Provide the [x, y] coordinate of the cell's center where the given text is located.  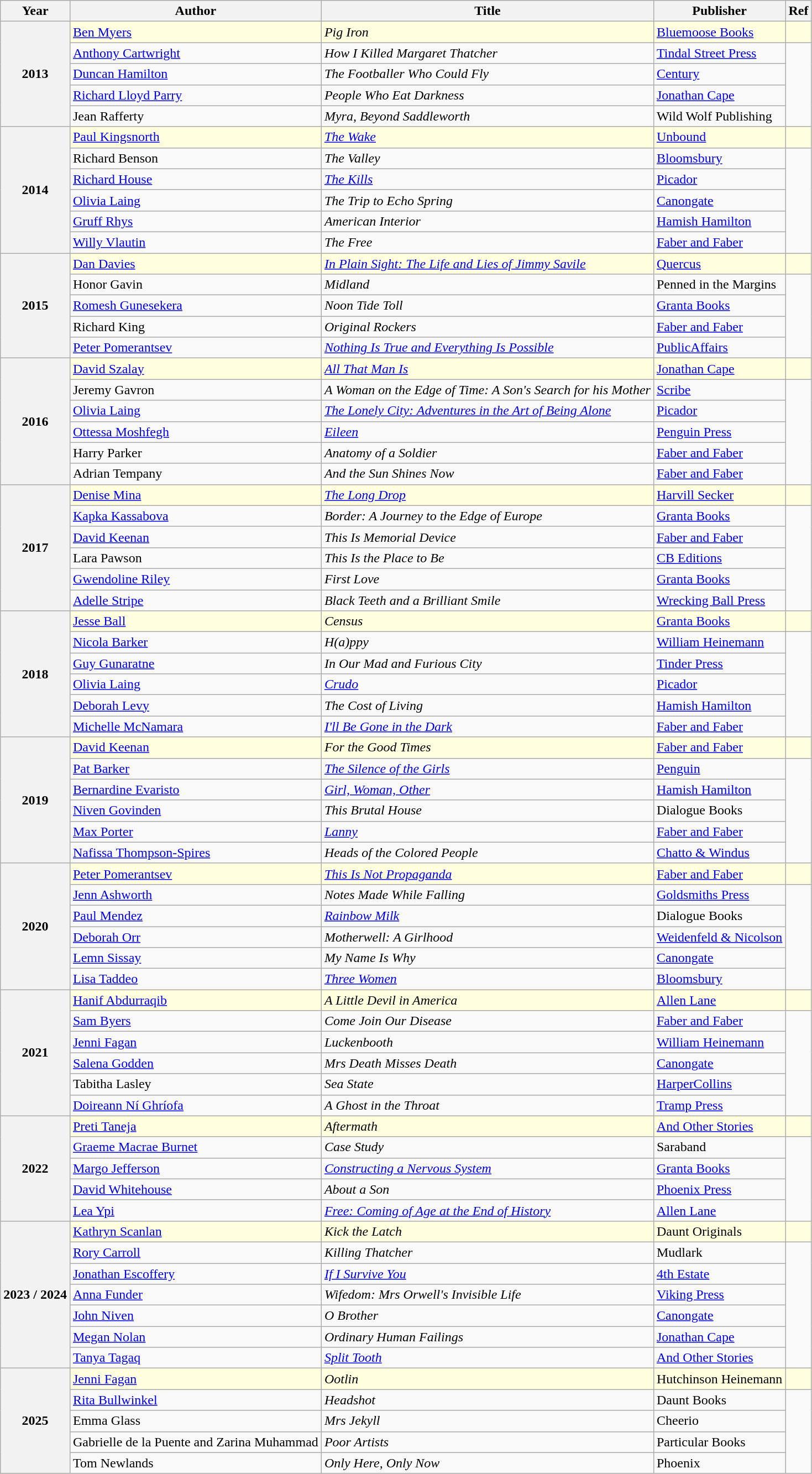
If I Survive You [488, 1273]
Richard Lloyd Parry [196, 95]
Kapka Kassabova [196, 516]
2014 [35, 190]
Tramp Press [719, 1105]
John Niven [196, 1316]
Luckenbooth [488, 1042]
Poor Artists [488, 1442]
Come Join Our Disease [488, 1021]
Notes Made While Falling [488, 895]
Salena Godden [196, 1063]
Weidenfeld & Nicolson [719, 937]
Case Study [488, 1147]
The Trip to Echo Spring [488, 200]
Harvill Secker [719, 495]
2017 [35, 547]
In Plain Sight: The Life and Lies of Jimmy Savile [488, 264]
Motherwell: A Girlhood [488, 937]
2018 [35, 674]
Goldsmiths Press [719, 895]
Paul Mendez [196, 916]
The Wake [488, 137]
Unbound [719, 137]
Ootlin [488, 1379]
In Our Mad and Furious City [488, 663]
2013 [35, 74]
Rainbow Milk [488, 916]
Mudlark [719, 1252]
Tom Newlands [196, 1463]
Nafissa Thompson-Spires [196, 853]
A Ghost in the Throat [488, 1105]
About a Son [488, 1189]
CB Editions [719, 558]
Tanya Tagaq [196, 1358]
How I Killed Margaret Thatcher [488, 53]
Harry Parker [196, 453]
2015 [35, 306]
Tindal Street Press [719, 53]
Crudo [488, 684]
This Is the Place to Be [488, 558]
Max Porter [196, 832]
Richard Benson [196, 158]
Midland [488, 285]
Aftermath [488, 1126]
Ben Myers [196, 32]
Viking Press [719, 1295]
Hanif Abdurraqib [196, 1000]
David Szalay [196, 369]
The Long Drop [488, 495]
Lea Ypi [196, 1210]
2023 / 2024 [35, 1294]
2022 [35, 1168]
Michelle McNamara [196, 726]
Gruff Rhys [196, 221]
Saraband [719, 1147]
A Little Devil in America [488, 1000]
Deborah Levy [196, 705]
Honor Gavin [196, 285]
Tinder Press [719, 663]
Paul Kingsnorth [196, 137]
Chatto & Windus [719, 853]
Wrecking Ball Press [719, 600]
Jenn Ashworth [196, 895]
2025 [35, 1421]
Author [196, 11]
Year [35, 11]
And the Sun Shines Now [488, 474]
Richard House [196, 179]
Lanny [488, 832]
Anatomy of a Soldier [488, 453]
Title [488, 11]
H(a)ppy [488, 642]
4th Estate [719, 1273]
American Interior [488, 221]
Census [488, 621]
Jean Rafferty [196, 116]
Tabitha Lasley [196, 1084]
Rory Carroll [196, 1252]
Hutchinson Heinemann [719, 1379]
Killing Thatcher [488, 1252]
Wild Wolf Publishing [719, 116]
Mrs Death Misses Death [488, 1063]
The Valley [488, 158]
Duncan Hamilton [196, 74]
PublicAffairs [719, 348]
Denise Mina [196, 495]
Dan Davies [196, 264]
Headshot [488, 1400]
The Lonely City: Adventures in the Art of Being Alone [488, 411]
Adrian Tempany [196, 474]
Girl, Woman, Other [488, 790]
Constructing a Nervous System [488, 1168]
Rita Bullwinkel [196, 1400]
Preti Taneja [196, 1126]
2019 [35, 800]
Penguin [719, 769]
Anthony Cartwright [196, 53]
Willy Vlautin [196, 242]
Doireann Ní Ghríofa [196, 1105]
A Woman on the Edge of Time: A Son's Search for his Mother [488, 390]
2021 [35, 1053]
Lara Pawson [196, 558]
Deborah Orr [196, 937]
Mrs Jekyll [488, 1421]
Century [719, 74]
Emma Glass [196, 1421]
Split Tooth [488, 1358]
Lisa Taddeo [196, 979]
The Kills [488, 179]
Ordinary Human Failings [488, 1337]
HarperCollins [719, 1084]
Free: Coming of Age at the End of History [488, 1210]
This Brutal House [488, 811]
Sea State [488, 1084]
2020 [35, 926]
Pat Barker [196, 769]
Graeme Macrae Burnet [196, 1147]
Richard King [196, 327]
Wifedom: Mrs Orwell's Invisible Life [488, 1295]
Nothing Is True and Everything Is Possible [488, 348]
Romesh Gunesekera [196, 306]
Megan Nolan [196, 1337]
This Is Memorial Device [488, 537]
Pig Iron [488, 32]
Jesse Ball [196, 621]
Kathryn Scanlan [196, 1231]
Anna Funder [196, 1295]
Gabrielle de la Puente and Zarina Muhammad [196, 1442]
Quercus [719, 264]
Three Women [488, 979]
Only Here, Only Now [488, 1463]
The Footballer Who Could Fly [488, 74]
Adelle Stripe [196, 600]
Margo Jefferson [196, 1168]
Black Teeth and a Brilliant Smile [488, 600]
Ref [798, 11]
Eileen [488, 432]
Sam Byers [196, 1021]
David Whitehouse [196, 1189]
Lemn Sissay [196, 958]
Daunt Books [719, 1400]
Publisher [719, 11]
Scribe [719, 390]
Phoenix [719, 1463]
Jonathan Escoffery [196, 1273]
Border: A Journey to the Edge of Europe [488, 516]
My Name Is Why [488, 958]
All That Man Is [488, 369]
This Is Not Propaganda [488, 874]
Bernardine Evaristo [196, 790]
The Silence of the Girls [488, 769]
Bluemoose Books [719, 32]
The Free [488, 242]
2016 [35, 421]
Cheerio [719, 1421]
Phoenix Press [719, 1189]
Gwendoline Riley [196, 579]
Daunt Originals [719, 1231]
Guy Gunaratne [196, 663]
Particular Books [719, 1442]
Heads of the Colored People [488, 853]
Jeremy Gavron [196, 390]
Nicola Barker [196, 642]
For the Good Times [488, 748]
Noon Tide Toll [488, 306]
Ottessa Moshfegh [196, 432]
Penned in the Margins [719, 285]
O Brother [488, 1316]
Niven Govinden [196, 811]
Myra, Beyond Saddleworth [488, 116]
I'll Be Gone in the Dark [488, 726]
Kick the Latch [488, 1231]
The Cost of Living [488, 705]
People Who Eat Darkness [488, 95]
Penguin Press [719, 432]
Original Rockers [488, 327]
First Love [488, 579]
